For the text-containing cell, return its midpoint in (X, Y) coordinate format. 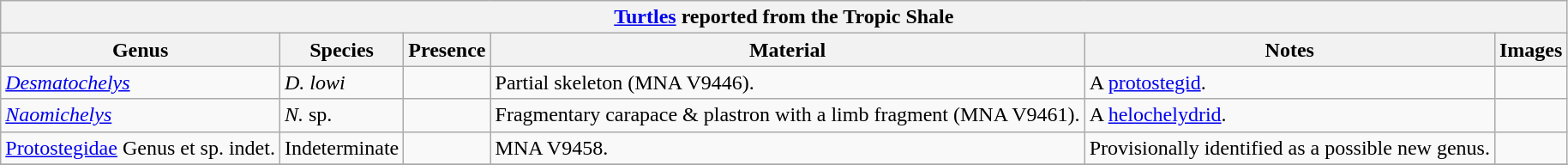
Genus (141, 50)
D. lowi (341, 82)
Images (1530, 50)
Provisionally identified as a possible new genus. (1289, 148)
Species (341, 50)
Indeterminate (341, 148)
Partial skeleton (MNA V9446). (787, 82)
A protostegid. (1289, 82)
MNA V9458. (787, 148)
Material (787, 50)
Notes (1289, 50)
Turtles reported from the Tropic Shale (784, 17)
Presence (448, 50)
Naomichelys (141, 115)
Desmatochelys (141, 82)
A helochelydrid. (1289, 115)
Protostegidae Genus et sp. indet. (141, 148)
Fragmentary carapace & plastron with a limb fragment (MNA V9461). (787, 115)
N. sp. (341, 115)
